For the text-containing cell, return its midpoint in [X, Y] coordinate format. 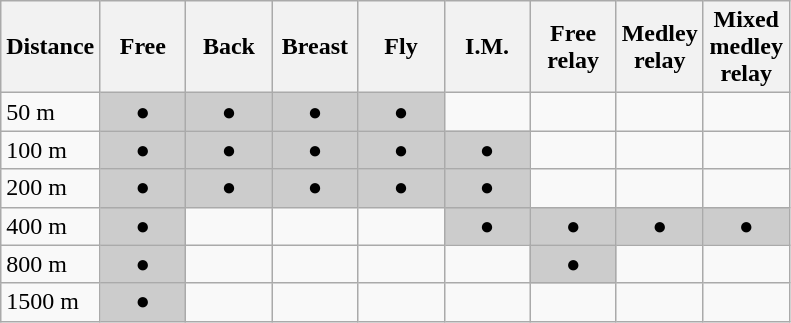
Medley relay [660, 47]
Free [143, 47]
Free relay [573, 47]
Distance [50, 47]
50 m [50, 112]
800 m [50, 264]
I.M. [487, 47]
Breast [315, 47]
Fly [401, 47]
1500 m [50, 302]
200 m [50, 188]
100 m [50, 150]
Back [229, 47]
400 m [50, 226]
Mixed medley relay [746, 47]
